Scan for the cell matching the given text and deliver its [X, Y] coordinate at center. 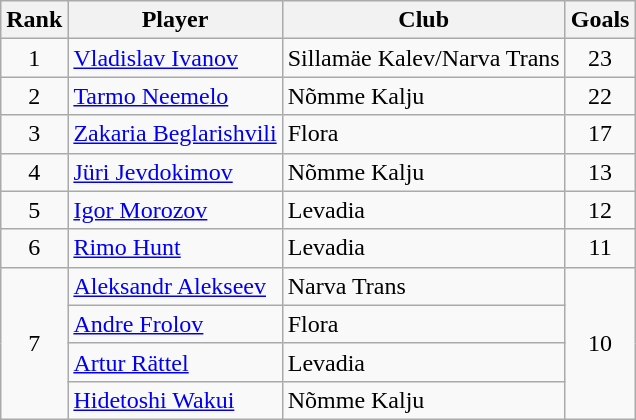
Club [424, 20]
10 [600, 343]
6 [34, 248]
4 [34, 172]
Igor Morozov [175, 210]
23 [600, 58]
5 [34, 210]
12 [600, 210]
Andre Frolov [175, 324]
3 [34, 134]
Goals [600, 20]
Hidetoshi Wakui [175, 400]
Zakaria Beglarishvili [175, 134]
Tarmo Neemelo [175, 96]
Rimo Hunt [175, 248]
Player [175, 20]
17 [600, 134]
11 [600, 248]
Sillamäe Kalev/Narva Trans [424, 58]
Vladislav Ivanov [175, 58]
Jüri Jevdokimov [175, 172]
Artur Rättel [175, 362]
7 [34, 343]
Rank [34, 20]
13 [600, 172]
Aleksandr Alekseev [175, 286]
2 [34, 96]
22 [600, 96]
1 [34, 58]
Narva Trans [424, 286]
